Determine the (x, y) coordinate at the center of the cell enclosing the given text.  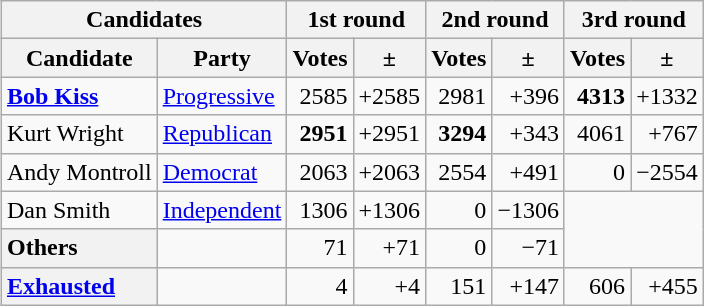
151 (459, 286)
71 (320, 248)
Dan Smith (79, 210)
2951 (320, 134)
+2585 (390, 96)
1st round (356, 20)
Andy Montroll (79, 172)
+343 (528, 134)
+455 (668, 286)
+71 (390, 248)
+767 (668, 134)
3294 (459, 134)
−2554 (668, 172)
−1306 (528, 210)
Kurt Wright (79, 134)
Independent (222, 210)
Candidate (79, 58)
Progressive (222, 96)
−71 (528, 248)
Republican (222, 134)
4061 (597, 134)
+491 (528, 172)
+147 (528, 286)
Democrat (222, 172)
2585 (320, 96)
606 (597, 286)
Exhausted (79, 286)
+4 (390, 286)
+2951 (390, 134)
4313 (597, 96)
+1306 (390, 210)
+396 (528, 96)
+2063 (390, 172)
3rd round (634, 20)
Candidates (144, 20)
2981 (459, 96)
2554 (459, 172)
Others (79, 248)
2nd round (496, 20)
Bob Kiss (79, 96)
2063 (320, 172)
Party (222, 58)
4 (320, 286)
1306 (320, 210)
+1332 (668, 96)
